From the cell containing the given text, extract its center point as [X, Y] coordinate. 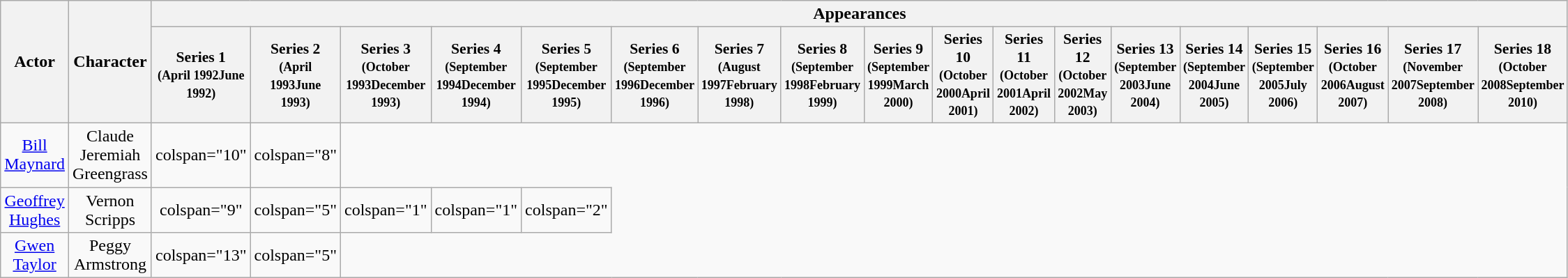
Actor [35, 62]
Series 2(April 1993June 1993) [296, 75]
Series 15(September 2005July 2006) [1283, 75]
Series 17(November 2007September 2008) [1433, 75]
Peggy Armstrong [110, 255]
Series 18(October 2008September 2010) [1523, 75]
Series 12(October 2002May 2003) [1082, 75]
Series 14(September 2004June 2005) [1215, 75]
Series 5(September 1995December 1995) [567, 75]
Series 4(September 1994December 1994) [476, 75]
Bill Maynard [35, 155]
Series 8(September 1998February 1999) [823, 75]
Appearances [859, 14]
colspan="2" [567, 209]
Series 9(September 1999March 2000) [898, 75]
Geoffrey Hughes [35, 209]
colspan="8" [296, 155]
Series 1(April 1992June 1992) [201, 75]
Vernon Scripps [110, 209]
Series 6(September 1996December 1996) [655, 75]
Series 16(October 2006August 2007) [1353, 75]
Series 11(October 2001April 2002) [1023, 75]
Claude Jeremiah Greengrass [110, 155]
Character [110, 62]
Gwen Taylor [35, 255]
Series 13(September 2003June 2004) [1145, 75]
colspan="9" [201, 209]
colspan="13" [201, 255]
colspan="10" [201, 155]
Series 10(October 2000April 2001) [964, 75]
Series 7(August 1997February 1998) [739, 75]
Series 3(October 1993December 1993) [386, 75]
